From the cell containing the given text, extract its center point as (X, Y) coordinate. 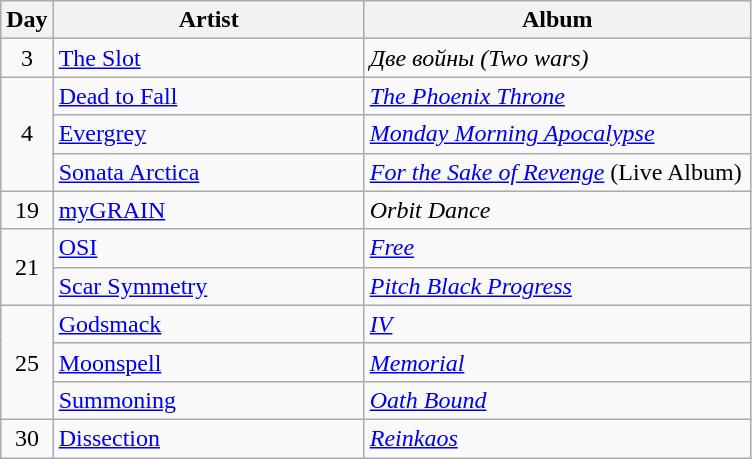
Moonspell (208, 362)
Две войны (Two wars) (557, 58)
Godsmack (208, 324)
Free (557, 248)
Orbit Dance (557, 210)
30 (27, 438)
19 (27, 210)
The Phoenix Throne (557, 96)
Evergrey (208, 134)
Day (27, 20)
25 (27, 362)
IV (557, 324)
Album (557, 20)
Sonata Arctica (208, 172)
Artist (208, 20)
Oath Bound (557, 400)
3 (27, 58)
OSI (208, 248)
Reinkaos (557, 438)
Scar Symmetry (208, 286)
Dissection (208, 438)
Dead to Fall (208, 96)
For the Sake of Revenge (Live Album) (557, 172)
Monday Morning Apocalypse (557, 134)
The Slot (208, 58)
4 (27, 134)
myGRAIN (208, 210)
Pitch Black Progress (557, 286)
21 (27, 267)
Memorial (557, 362)
Summoning (208, 400)
